Output the [X, Y] coordinate of the center of the cell containing the given text.  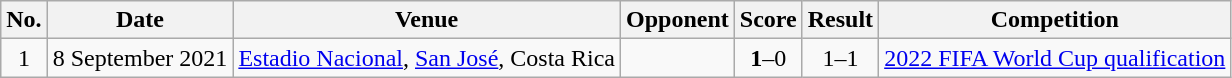
Competition [1055, 20]
1 [24, 58]
Result [840, 20]
Score [768, 20]
No. [24, 20]
2022 FIFA World Cup qualification [1055, 58]
1–0 [768, 58]
Opponent [678, 20]
Venue [427, 20]
8 September 2021 [140, 58]
Date [140, 20]
Estadio Nacional, San José, Costa Rica [427, 58]
1–1 [840, 58]
